Capture the cell that displays the provided text and extract its [x, y] central coordinate. 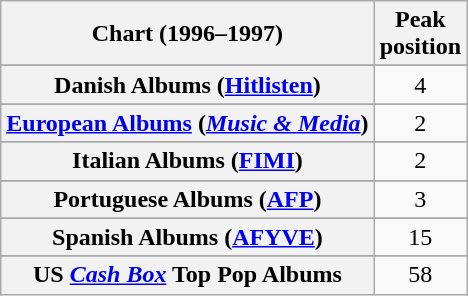
US Cash Box Top Pop Albums [188, 275]
4 [420, 85]
3 [420, 199]
Spanish Albums (AFYVE) [188, 237]
Peakposition [420, 34]
58 [420, 275]
European Albums (Music & Media) [188, 123]
Chart (1996–1997) [188, 34]
Danish Albums (Hitlisten) [188, 85]
15 [420, 237]
Italian Albums (FIMI) [188, 161]
Portuguese Albums (AFP) [188, 199]
